Detect which cell encompasses the target text, then output its [x, y] center coordinate. 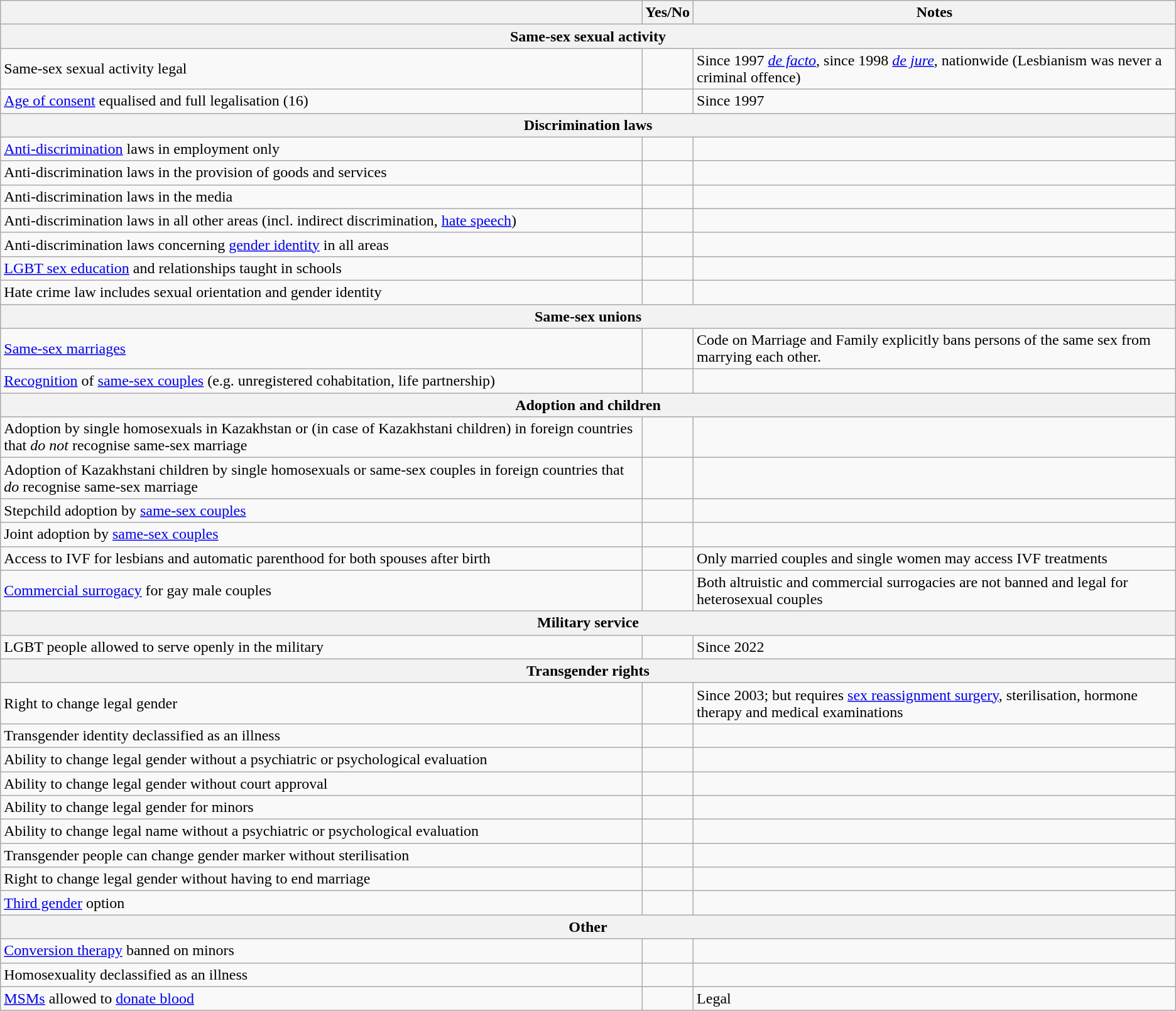
Joint adoption by same-sex couples [322, 534]
Adoption of Kazakhstani children by single homosexuals or same-sex couples in foreign countries that do recognise same-sex marriage [322, 478]
Conversion therapy banned on minors [322, 951]
Transgender identity declassified as an illness [322, 735]
Anti-discrimination laws concerning gender identity in all areas [322, 244]
Since 2003; but requires sex reassignment surgery, sterilisation, hormone therapy and medical examinations [935, 703]
Adoption by single homosexuals in Kazakhstan or (in case of Kazakhstani children) in foreign countries that do not recognise same-sex marriage [322, 437]
LGBT people allowed to serve openly in the military [322, 647]
Notes [935, 13]
Access to IVF for lesbians and automatic parenthood for both spouses after birth [322, 558]
Transgender rights [588, 671]
Same-sex unions [588, 316]
Since 1997 de facto, since 1998 de jure, nationwide (Lesbianism was never a criminal offence) [935, 69]
Age of consent equalised and full legalisation (16) [322, 101]
Right to change legal gender without having to end marriage [322, 879]
Third gender option [322, 903]
Military service [588, 623]
MSMs allowed to donate blood [322, 998]
Yes/No [668, 13]
Right to change legal gender [322, 703]
Ability to change legal gender without a psychiatric or psychological evaluation [322, 759]
Ability to change legal name without a psychiatric or psychological evaluation [322, 831]
Anti-discrimination laws in the media [322, 197]
Discrimination laws [588, 125]
Homosexuality declassified as an illness [322, 975]
Same-sex marriages [322, 349]
Since 2022 [935, 647]
Commercial surrogacy for gay male couples [322, 590]
Same-sex sexual activity [588, 36]
Adoption and children [588, 405]
Transgender people can change gender marker without sterilisation [322, 855]
LGBT sex education and relationships taught in schools [322, 268]
Code on Marriage and Family explicitly bans persons of the same sex from marrying each other. [935, 349]
Since 1997 [935, 101]
Other [588, 927]
Recognition of same-sex couples (e.g. unregistered cohabitation, life partnership) [322, 381]
Same-sex sexual activity legal [322, 69]
Anti-discrimination laws in employment only [322, 149]
Both altruistic and commercial surrogacies are not banned and legal for heterosexual couples [935, 590]
Anti-discrimination laws in all other areas (incl. indirect discrimination, hate speech) [322, 220]
Only married couples and single women may access IVF treatments [935, 558]
Anti-discrimination laws in the provision of goods and services [322, 173]
Ability to change legal gender without court approval [322, 783]
Ability to change legal gender for minors [322, 808]
Hate crime law includes sexual orientation and gender identity [322, 292]
Stepchild adoption by same-sex couples [322, 511]
Legal [935, 998]
